Locate the cell with the specified text and output its (x, y) center coordinate. 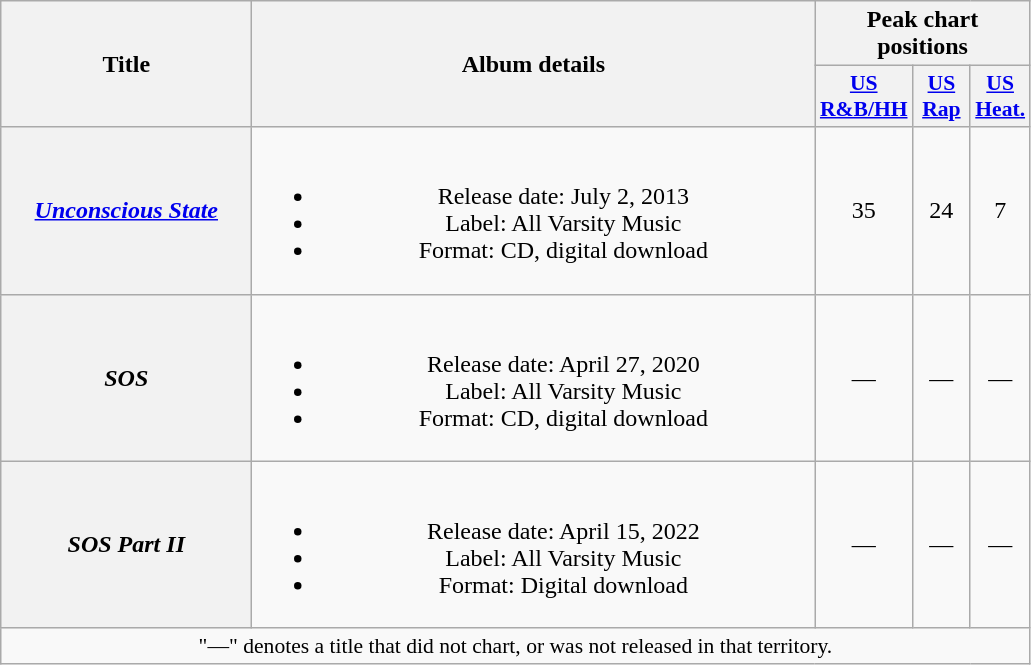
SOS (126, 378)
US Rap (942, 96)
Release date: July 2, 2013Label: All Varsity MusicFormat: CD, digital download (534, 210)
"—" denotes a title that did not chart, or was not released in that territory. (516, 646)
Release date: April 27, 2020Label: All Varsity MusicFormat: CD, digital download (534, 378)
US Heat. (1000, 96)
Release date: April 15, 2022Label: All Varsity MusicFormat: Digital download (534, 544)
35 (864, 210)
SOS Part II (126, 544)
Peak chart positions (922, 34)
7 (1000, 210)
Unconscious State (126, 210)
Title (126, 64)
US R&B/HH (864, 96)
24 (942, 210)
Album details (534, 64)
